Find where the given text appears and provide that cell's center as [x, y] coordinate. 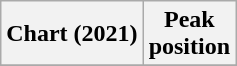
Chart (2021) [72, 34]
Peakposition [189, 34]
